Pinpoint the cell where the given text exists, returning its [x, y] midpoint coordinate. 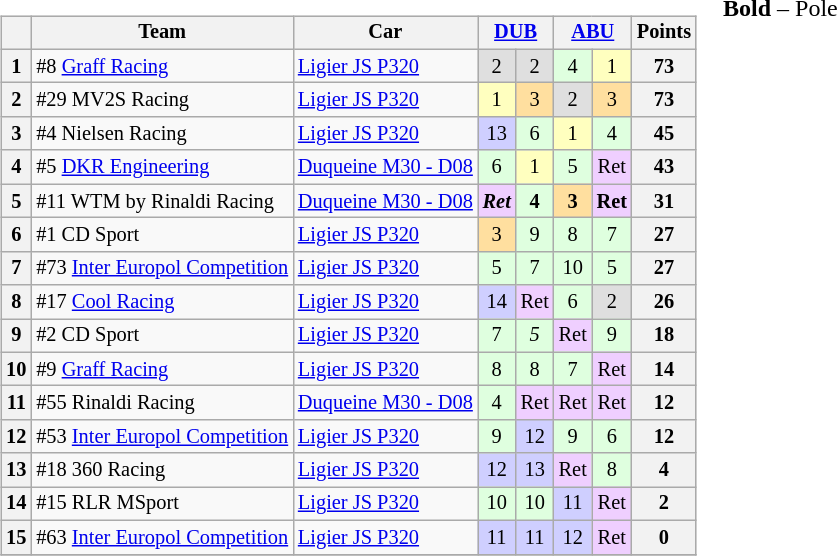
#11 WTM by Rinaldi Racing [162, 201]
#29 MV2S Racing [162, 100]
#1 CD Sport [162, 235]
31 [664, 201]
#4 Nielsen Racing [162, 134]
DUB [516, 33]
Team [162, 33]
#9 Graff Racing [162, 369]
#5 DKR Engineering [162, 167]
#55 Rinaldi Racing [162, 403]
Car [386, 33]
15 [16, 537]
#15 RLR MSport [162, 504]
45 [664, 134]
0 [664, 537]
26 [664, 302]
ABU [593, 33]
#73 Inter Europol Competition [162, 268]
Points [664, 33]
#8 Graff Racing [162, 66]
#63 Inter Europol Competition [162, 537]
#18 360 Racing [162, 470]
18 [664, 336]
#2 CD Sport [162, 336]
#17 Cool Racing [162, 302]
#53 Inter Europol Competition [162, 437]
43 [664, 167]
